Return the [X, Y] coordinate for the center point of the cell that contains the specified text.  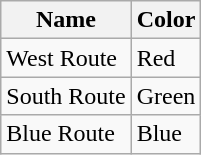
West Route [66, 58]
Blue [166, 134]
Name [66, 20]
Green [166, 96]
South Route [66, 96]
Red [166, 58]
Color [166, 20]
Blue Route [66, 134]
